Return (x, y) of the center of cell containing provided text 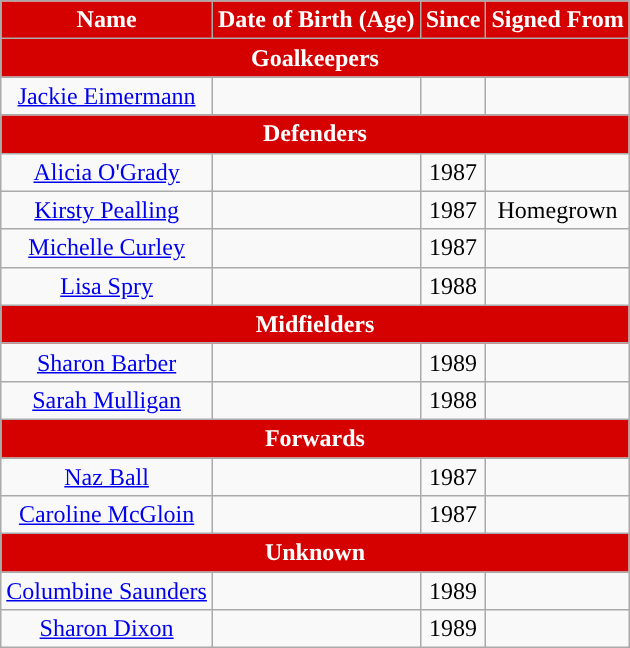
Goalkeepers (315, 58)
Michelle Curley (107, 248)
Jackie Eimermann (107, 96)
Caroline McGloin (107, 515)
Name (107, 20)
Homegrown (558, 210)
Since (453, 20)
Signed From (558, 20)
Midfielders (315, 324)
Naz Ball (107, 477)
Lisa Spry (107, 286)
Columbine Saunders (107, 591)
Defenders (315, 134)
Alicia O'Grady (107, 172)
Date of Birth (Age) (316, 20)
Unknown (315, 553)
Kirsty Pealling (107, 210)
Forwards (315, 438)
Sarah Mulligan (107, 400)
Sharon Barber (107, 362)
Sharon Dixon (107, 629)
